Search for the cell housing the specified text and yield its (X, Y) center coordinate. 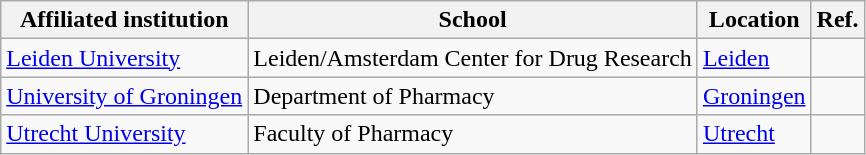
Utrecht University (124, 134)
Utrecht (754, 134)
Groningen (754, 96)
Leiden University (124, 58)
School (473, 20)
Leiden (754, 58)
Location (754, 20)
University of Groningen (124, 96)
Affiliated institution (124, 20)
Leiden/Amsterdam Center for Drug Research (473, 58)
Faculty of Pharmacy (473, 134)
Ref. (838, 20)
Department of Pharmacy (473, 96)
